Locate the cell with the specified text and output its (X, Y) center coordinate. 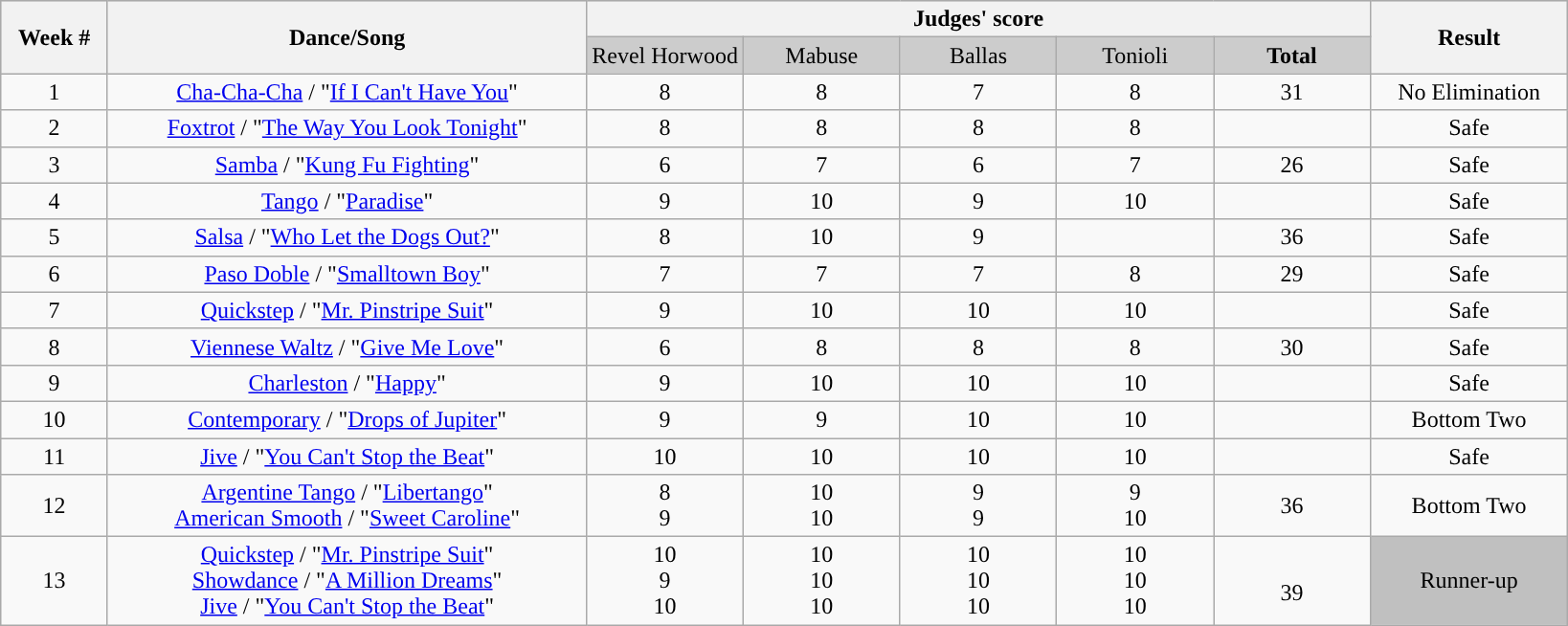
99 (978, 505)
Argentine Tango / "Libertango"American Smooth / "Sweet Caroline" (347, 505)
Mabuse (821, 56)
Dance/Song (347, 37)
910 (1135, 505)
Cha-Cha-Cha / "If I Can't Have You" (347, 92)
39 (1292, 581)
1010 (821, 505)
Quickstep / "Mr. Pinstripe Suit" (347, 310)
1 (55, 92)
29 (1292, 274)
Tango / "Paradise" (347, 201)
Quickstep / "Mr. Pinstripe Suit"Showdance / "A Million Dreams"Jive / "You Can't Stop the Beat" (347, 581)
Jive / "You Can't Stop the Beat" (347, 457)
Total (1292, 56)
Salsa / "Who Let the Dogs Out?" (347, 237)
Contemporary / "Drops of Jupiter" (347, 419)
11 (55, 457)
13 (55, 581)
Revel Horwood (665, 56)
10910 (665, 581)
Ballas (978, 56)
5 (55, 237)
Week # (55, 37)
3 (55, 165)
Tonioli (1135, 56)
31 (1292, 92)
12 (55, 505)
Runner-up (1468, 581)
2 (55, 128)
Charleston / "Happy" (347, 383)
30 (1292, 347)
Samba / "Kung Fu Fighting" (347, 165)
89 (665, 505)
Paso Doble / "Smalltown Boy" (347, 274)
Judges' score (978, 19)
Result (1468, 37)
26 (1292, 165)
Viennese Waltz / "Give Me Love" (347, 347)
No Elimination (1468, 92)
Foxtrot / "The Way You Look Tonight" (347, 128)
4 (55, 201)
